Capture the cell that displays the provided text and extract its (x, y) central coordinate. 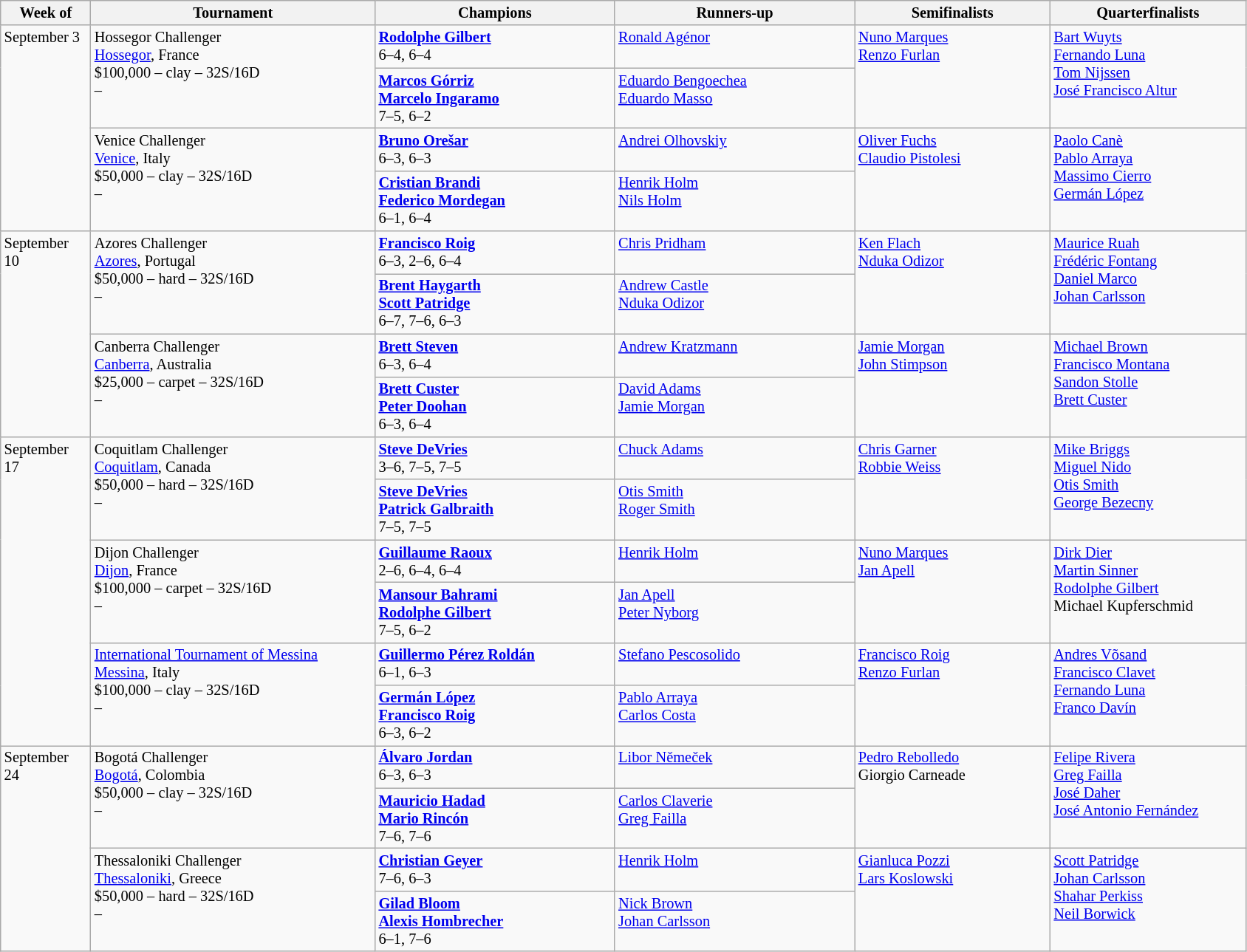
Michael Brown Francisco Montana Sandon Stolle Brett Custer (1148, 386)
Paolo Canè Pablo Arraya Massimo Cierro Germán López (1148, 179)
Pablo Arraya Carlos Costa (734, 716)
Francisco Roig Renzo Furlan (953, 694)
Oliver Fuchs Claudio Pistolesi (953, 179)
Gilad Bloom Alexis Hombrecher 6–1, 7–6 (495, 921)
Azores Challenger Azores, Portugal$50,000 – hard – 32S/16D – (233, 282)
Dijon Challenger Dijon, France$100,000 – carpet – 32S/16D – (233, 591)
Andres Võsand Francisco Clavet Fernando Luna Franco Davín (1148, 694)
Brett Steven 6–3, 6–4 (495, 355)
Venice Challenger Venice, Italy$50,000 – clay – 32S/16D – (233, 179)
International Tournament of Messina Messina, Italy$100,000 – clay – 32S/16D – (233, 694)
Mauricio Hadad Mario Rincón 7–6, 7–6 (495, 818)
Brent Haygarth Scott Patridge 6–7, 7–6, 6–3 (495, 304)
Semifinalists (953, 13)
Nuno Marques Renzo Furlan (953, 77)
Germán López Francisco Roig 6–3, 6–2 (495, 716)
Stefano Pescosolido (734, 664)
Bart Wuyts Fernando Luna Tom Nijssen José Francisco Altur (1148, 77)
Rodolphe Gilbert 6–4, 6–4 (495, 47)
Andrei Olhovskiy (734, 149)
Thessaloniki Challenger Thessaloniki, Greece$50,000 – hard – 32S/16D – (233, 900)
Mike Briggs Miguel Nido Otis Smith George Bezecny (1148, 487)
Gianluca Pozzi Lars Koslowski (953, 900)
Nick Brown Johan Carlsson (734, 921)
Guillaume Raoux 2–6, 6–4, 6–4 (495, 561)
Steve DeVries Patrick Galbraith 7–5, 7–5 (495, 510)
Chuck Adams (734, 458)
Libor Němeček (734, 767)
Chris Garner Robbie Weiss (953, 487)
Jan Apell Peter Nyborg (734, 612)
Pedro Rebolledo Giorgio Carneade (953, 796)
Week of (46, 13)
Ronald Agénor (734, 47)
September 3 (46, 129)
Steve DeVries 3–6, 7–5, 7–5 (495, 458)
Mansour Bahrami Rodolphe Gilbert 7–5, 6–2 (495, 612)
Francisco Roig 6–3, 2–6, 6–4 (495, 253)
Quarterfinalists (1148, 13)
Henrik Holm Nils Holm (734, 201)
September 17 (46, 591)
Bruno Orešar 6–3, 6–3 (495, 149)
September 24 (46, 848)
Christian Geyer 7–6, 6–3 (495, 869)
September 10 (46, 334)
Felipe Rivera Greg Failla José Daher José Antonio Fernández (1148, 796)
Otis Smith Roger Smith (734, 510)
Jamie Morgan John Stimpson (953, 386)
Runners-up (734, 13)
David Adams Jamie Morgan (734, 407)
Hossegor Challenger Hossegor, France$100,000 – clay – 32S/16D – (233, 77)
Andrew Kratzmann (734, 355)
Maurice Ruah Frédéric Fontang Daniel Marco Johan Carlsson (1148, 282)
Álvaro Jordan 6–3, 6–3 (495, 767)
Ken Flach Nduka Odizor (953, 282)
Dirk Dier Martin Sinner Rodolphe Gilbert Michael Kupferschmid (1148, 591)
Bogotá Challenger Bogotá, Colombia$50,000 – clay – 32S/16D – (233, 796)
Tournament (233, 13)
Canberra Challenger Canberra, Australia$25,000 – carpet – 32S/16D – (233, 386)
Guillermo Pérez Roldán 6–1, 6–3 (495, 664)
Marcos Górriz Marcelo Ingaramo 7–5, 6–2 (495, 98)
Chris Pridham (734, 253)
Cristian Brandi Federico Mordegan 6–1, 6–4 (495, 201)
Andrew Castle Nduka Odizor (734, 304)
Nuno Marques Jan Apell (953, 591)
Carlos Claverie Greg Failla (734, 818)
Coquitlam Challenger Coquitlam, Canada$50,000 – hard – 32S/16D – (233, 487)
Brett Custer Peter Doohan 6–3, 6–4 (495, 407)
Eduardo Bengoechea Eduardo Masso (734, 98)
Scott Patridge Johan Carlsson Shahar Perkiss Neil Borwick (1148, 900)
Champions (495, 13)
